Locate the cell with the specified text and output its [x, y] center coordinate. 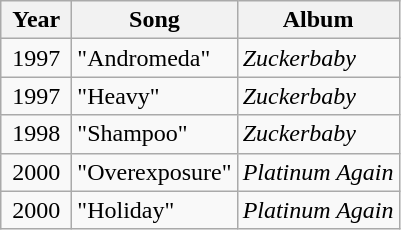
Song [154, 20]
"Overexposure" [154, 172]
"Holiday" [154, 210]
"Shampoo" [154, 134]
"Heavy" [154, 96]
Album [318, 20]
1998 [36, 134]
"Andromeda" [154, 58]
Year [36, 20]
